Find where the given text appears and provide that cell's center as [x, y] coordinate. 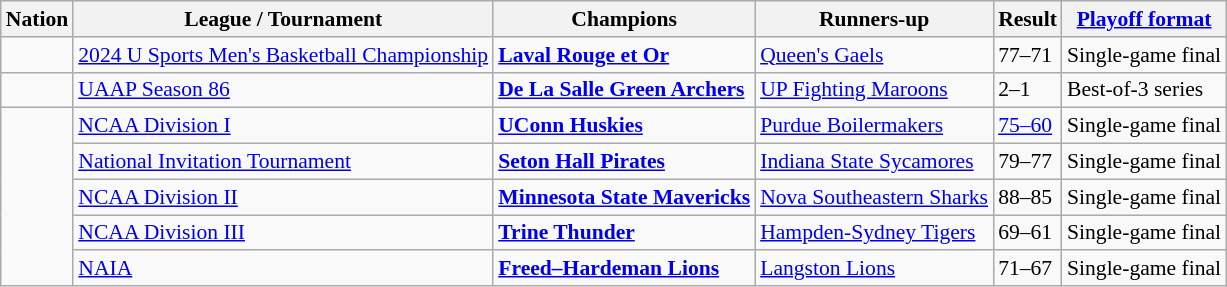
Trine Thunder [624, 233]
UConn Huskies [624, 126]
National Invitation Tournament [283, 162]
Playoff format [1144, 19]
Purdue Boilermakers [874, 126]
69–61 [1028, 233]
Runners-up [874, 19]
79–77 [1028, 162]
Langston Lions [874, 269]
Nation [37, 19]
UAAP Season 86 [283, 90]
88–85 [1028, 197]
Freed–Hardeman Lions [624, 269]
De La Salle Green Archers [624, 90]
Result [1028, 19]
71–67 [1028, 269]
Nova Southeastern Sharks [874, 197]
Best-of-3 series [1144, 90]
UP Fighting Maroons [874, 90]
Laval Rouge et Or [624, 55]
2–1 [1028, 90]
NCAA Division III [283, 233]
Champions [624, 19]
75–60 [1028, 126]
NAIA [283, 269]
Seton Hall Pirates [624, 162]
Hampden-Sydney Tigers [874, 233]
Minnesota State Mavericks [624, 197]
2024 U Sports Men's Basketball Championship [283, 55]
NCAA Division II [283, 197]
Indiana State Sycamores [874, 162]
League / Tournament [283, 19]
77–71 [1028, 55]
Queen's Gaels [874, 55]
NCAA Division I [283, 126]
